Scan for the cell matching the given text and deliver its [x, y] coordinate at center. 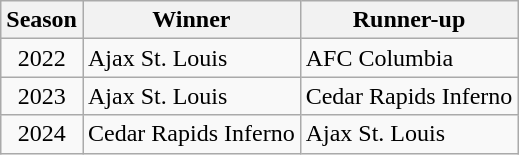
2024 [42, 134]
2022 [42, 58]
Season [42, 20]
2023 [42, 96]
Runner-up [409, 20]
Winner [191, 20]
AFC Columbia [409, 58]
